Return [x, y] of the center of cell containing provided text 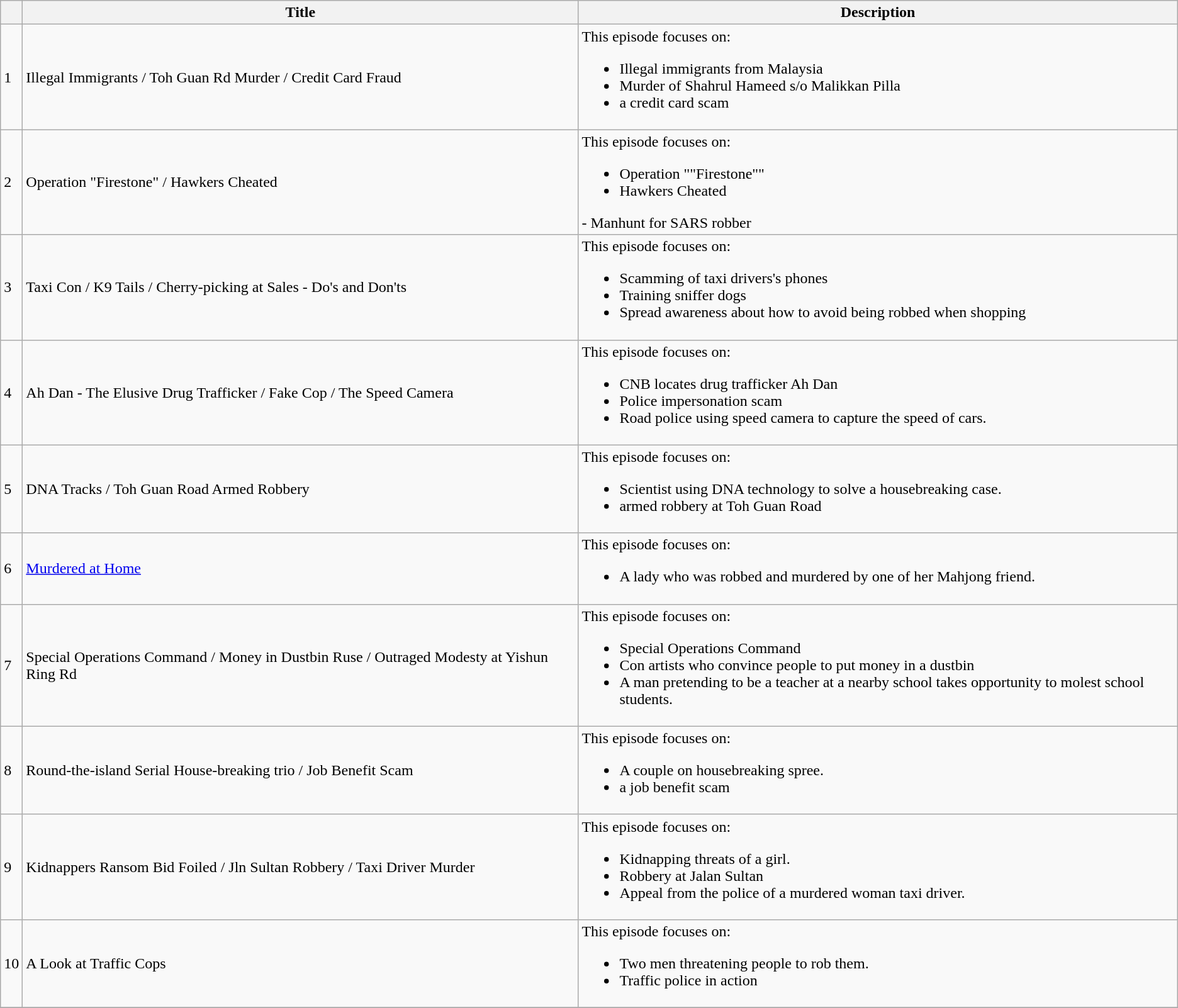
Round-the-island Serial House-breaking trio / Job Benefit Scam [301, 770]
This episode focuses on:Two men threatening people to rob them.Traffic police in action [878, 963]
Description [878, 13]
Kidnappers Ransom Bid Foiled / Jln Sultan Robbery / Taxi Driver Murder [301, 867]
This episode focuses on:Operation ""Firestone""Hawkers Cheated- Manhunt for SARS robber [878, 182]
4 [11, 393]
Illegal Immigrants / Toh Guan Rd Murder / Credit Card Fraud [301, 77]
A Look at Traffic Cops [301, 963]
DNA Tracks / Toh Guan Road Armed Robbery [301, 489]
This episode focuses on:Illegal immigrants from MalaysiaMurder of Shahrul Hameed s/o Malikkan Pillaa credit card scam [878, 77]
Operation "Firestone" / Hawkers Cheated [301, 182]
Murdered at Home [301, 569]
3 [11, 287]
Taxi Con / K9 Tails / Cherry-picking at Sales - Do's and Don'ts [301, 287]
This episode focuses on:CNB locates drug trafficker Ah DanPolice impersonation scamRoad police using speed camera to capture the speed of cars. [878, 393]
Title [301, 13]
This episode focuses on:Kidnapping threats of a girl.Robbery at Jalan SultanAppeal from the police of a murdered woman taxi driver. [878, 867]
1 [11, 77]
5 [11, 489]
9 [11, 867]
This episode focuses on:Scamming of taxi drivers's phonesTraining sniffer dogsSpread awareness about how to avoid being robbed when shopping [878, 287]
Ah Dan - The Elusive Drug Trafficker / Fake Cop / The Speed Camera [301, 393]
This episode focuses on:A lady who was robbed and murdered by one of her Mahjong friend. [878, 569]
This episode focuses on:A couple on housebreaking spree.a job benefit scam [878, 770]
6 [11, 569]
Special Operations Command / Money in Dustbin Ruse / Outraged Modesty at Yishun Ring Rd [301, 665]
2 [11, 182]
10 [11, 963]
This episode focuses on:Scientist using DNA technology to solve a housebreaking case.armed robbery at Toh Guan Road [878, 489]
8 [11, 770]
7 [11, 665]
